Pinpoint the cell where the given text exists, returning its (X, Y) midpoint coordinate. 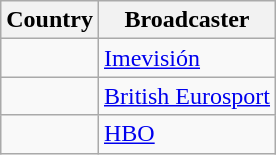
Broadcaster (186, 20)
Imevisión (186, 58)
Country (50, 20)
HBO (186, 134)
British Eurosport (186, 96)
